Capture the cell that displays the provided text and extract its (x, y) central coordinate. 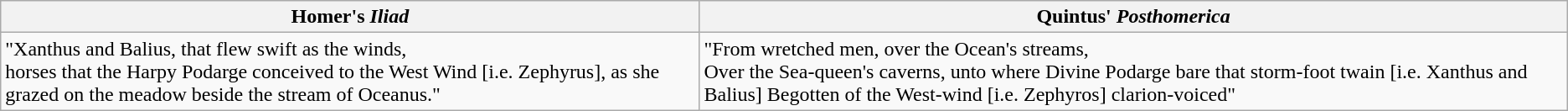
Homer's Iliad (350, 17)
Quintus' Posthomerica (1133, 17)
